Extract the (x, y) coordinate from the center of the cell holding the provided text.  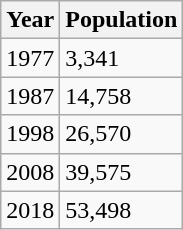
Population (122, 20)
2018 (30, 210)
3,341 (122, 58)
Year (30, 20)
1998 (30, 134)
1987 (30, 96)
2008 (30, 172)
26,570 (122, 134)
14,758 (122, 96)
53,498 (122, 210)
39,575 (122, 172)
1977 (30, 58)
